Identify which cell holds the provided text, then report its [x, y] central coordinate. 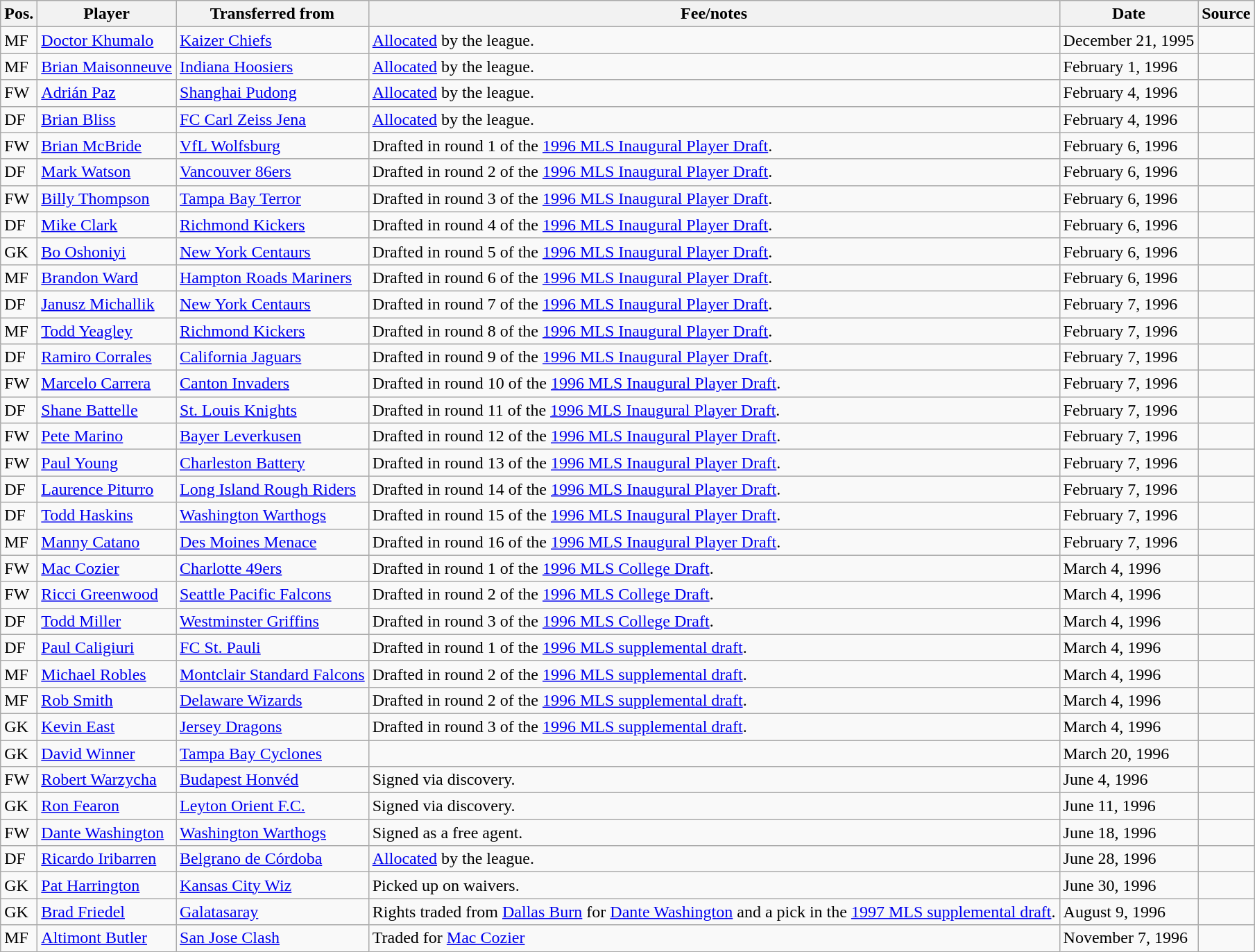
Drafted in round 10 of the 1996 MLS Inaugural Player Draft. [714, 384]
Rights traded from Dallas Burn for Dante Washington and a pick in the 1997 MLS supplemental draft. [714, 912]
Doctor Khumalo [107, 40]
Mac Cozier [107, 568]
Signed as a free agent. [714, 833]
June 18, 1996 [1129, 833]
Drafted in round 1 of the 1996 MLS Inaugural Player Draft. [714, 146]
Altimont Butler [107, 938]
Belgrano de Córdoba [273, 859]
June 4, 1996 [1129, 780]
Drafted in round 11 of the 1996 MLS Inaugural Player Draft. [714, 410]
Adrián Paz [107, 93]
Drafted in round 3 of the 1996 MLS College Draft. [714, 621]
August 9, 1996 [1129, 912]
San Jose Clash [273, 938]
February 1, 1996 [1129, 67]
June 11, 1996 [1129, 806]
Leyton Orient F.C. [273, 806]
Shane Battelle [107, 410]
Fee/notes [714, 14]
Date [1129, 14]
St. Louis Knights [273, 410]
Drafted in round 15 of the 1996 MLS Inaugural Player Draft. [714, 516]
Westminster Griffins [273, 621]
Indiana Hoosiers [273, 67]
David Winner [107, 753]
Tampa Bay Terror [273, 198]
Drafted in round 12 of the 1996 MLS Inaugural Player Draft. [714, 436]
Jersey Dragons [273, 726]
Paul Young [107, 463]
Mike Clark [107, 225]
Todd Yeagley [107, 331]
Charlotte 49ers [273, 568]
Brian Bliss [107, 119]
Picked up on waivers. [714, 885]
Ramiro Corrales [107, 357]
Michael Robles [107, 674]
Brad Friedel [107, 912]
Ricardo Iribarren [107, 859]
Drafted in round 9 of the 1996 MLS Inaugural Player Draft. [714, 357]
Galatasaray [273, 912]
Drafted in round 1 of the 1996 MLS supplemental draft. [714, 647]
Brian McBride [107, 146]
Pos. [19, 14]
Drafted in round 14 of the 1996 MLS Inaugural Player Draft. [714, 489]
Drafted in round 7 of the 1996 MLS Inaugural Player Draft. [714, 304]
Bayer Leverkusen [273, 436]
Drafted in round 2 of the 1996 MLS College Draft. [714, 595]
June 30, 1996 [1129, 885]
Drafted in round 3 of the 1996 MLS Inaugural Player Draft. [714, 198]
Drafted in round 2 of the 1996 MLS Inaugural Player Draft. [714, 172]
FC St. Pauli [273, 647]
Manny Catano [107, 542]
Kansas City Wiz [273, 885]
Traded for Mac Cozier [714, 938]
Todd Miller [107, 621]
Pat Harrington [107, 885]
Long Island Rough Riders [273, 489]
Canton Invaders [273, 384]
Drafted in round 6 of the 1996 MLS Inaugural Player Draft. [714, 278]
Hampton Roads Mariners [273, 278]
Dante Washington [107, 833]
Marcelo Carrera [107, 384]
Brian Maisonneuve [107, 67]
Drafted in round 8 of the 1996 MLS Inaugural Player Draft. [714, 331]
Vancouver 86ers [273, 172]
Seattle Pacific Falcons [273, 595]
Drafted in round 13 of the 1996 MLS Inaugural Player Draft. [714, 463]
Ron Fearon [107, 806]
December 21, 1995 [1129, 40]
Kaizer Chiefs [273, 40]
Budapest Honvéd [273, 780]
March 20, 1996 [1129, 753]
Charleston Battery [273, 463]
Drafted in round 4 of the 1996 MLS Inaugural Player Draft. [714, 225]
Drafted in round 3 of the 1996 MLS supplemental draft. [714, 726]
Kevin East [107, 726]
Paul Caligiuri [107, 647]
Rob Smith [107, 700]
Mark Watson [107, 172]
Source [1227, 14]
FC Carl Zeiss Jena [273, 119]
November 7, 1996 [1129, 938]
VfL Wolfsburg [273, 146]
Billy Thompson [107, 198]
Montclair Standard Falcons [273, 674]
Pete Marino [107, 436]
Player [107, 14]
Janusz Michallik [107, 304]
Todd Haskins [107, 516]
June 28, 1996 [1129, 859]
Des Moines Menace [273, 542]
Tampa Bay Cyclones [273, 753]
Drafted in round 1 of the 1996 MLS College Draft. [714, 568]
Laurence Piturro [107, 489]
Transferred from [273, 14]
Drafted in round 5 of the 1996 MLS Inaugural Player Draft. [714, 251]
Delaware Wizards [273, 700]
Drafted in round 16 of the 1996 MLS Inaugural Player Draft. [714, 542]
Ricci Greenwood [107, 595]
Shanghai Pudong [273, 93]
California Jaguars [273, 357]
Robert Warzycha [107, 780]
Bo Oshoniyi [107, 251]
Brandon Ward [107, 278]
